Locate the cell with the specified text and output its [X, Y] center coordinate. 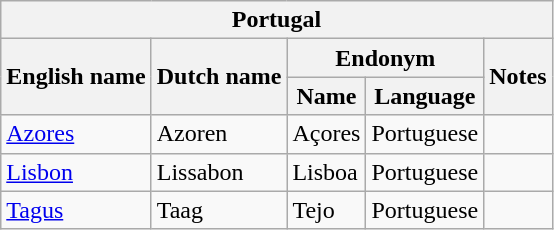
Name [326, 96]
Azoren [219, 134]
Açores [326, 134]
Language [425, 96]
Taag [219, 210]
Endonym [386, 58]
Lissabon [219, 172]
English name [76, 77]
Tejo [326, 210]
Notes [518, 77]
Tagus [76, 210]
Lisboa [326, 172]
Portugal [276, 20]
Dutch name [219, 77]
Azores [76, 134]
Lisbon [76, 172]
